Provide the (x, y) coordinate of the cell's center where the given text is located.  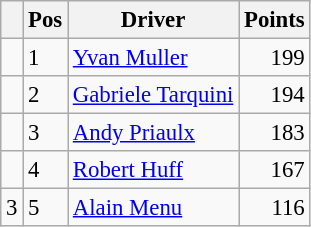
Robert Huff (154, 170)
199 (274, 58)
4 (46, 170)
Alain Menu (154, 208)
Gabriele Tarquini (154, 95)
Andy Priaulx (154, 133)
Pos (46, 20)
Yvan Muller (154, 58)
116 (274, 208)
183 (274, 133)
Driver (154, 20)
2 (46, 95)
167 (274, 170)
1 (46, 58)
194 (274, 95)
5 (46, 208)
Points (274, 20)
